Output the (x, y) coordinate of the center of the cell containing the given text.  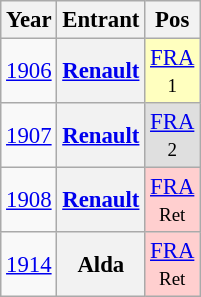
Pos (172, 20)
1914 (29, 264)
Entrant (101, 20)
Alda (101, 264)
1908 (29, 200)
FRA1 (172, 72)
Year (29, 20)
1906 (29, 72)
FRA2 (172, 136)
1907 (29, 136)
